From the cell containing the given text, extract its center point as [X, Y] coordinate. 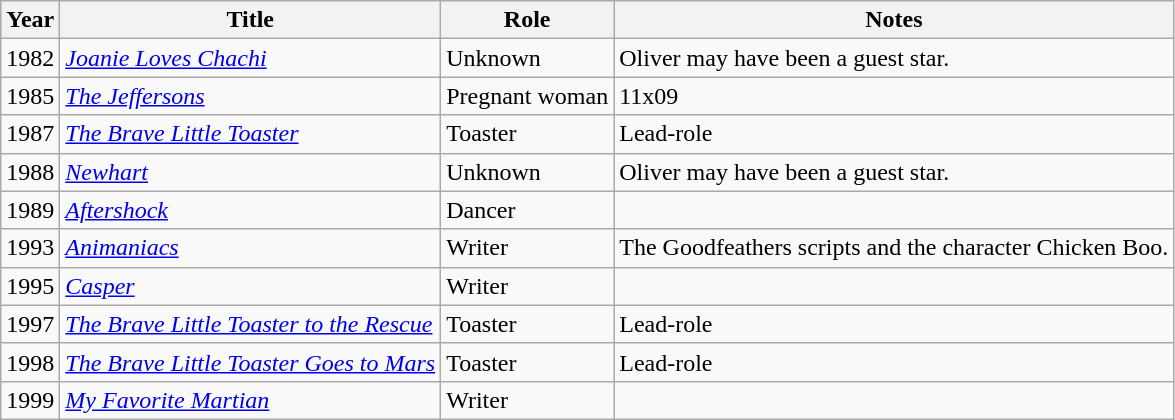
Joanie Loves Chachi [250, 58]
1993 [30, 248]
Dancer [528, 210]
Notes [894, 20]
11x09 [894, 96]
1989 [30, 210]
Title [250, 20]
Newhart [250, 172]
My Favorite Martian [250, 400]
1997 [30, 324]
Aftershock [250, 210]
Role [528, 20]
1982 [30, 58]
1998 [30, 362]
The Jeffersons [250, 96]
1999 [30, 400]
The Brave Little Toaster to the Rescue [250, 324]
1987 [30, 134]
The Brave Little Toaster [250, 134]
Year [30, 20]
The Goodfeathers scripts and the character Chicken Boo. [894, 248]
Animaniacs [250, 248]
1988 [30, 172]
Pregnant woman [528, 96]
1985 [30, 96]
The Brave Little Toaster Goes to Mars [250, 362]
1995 [30, 286]
Casper [250, 286]
